Pinpoint the cell where the given text exists, returning its [x, y] midpoint coordinate. 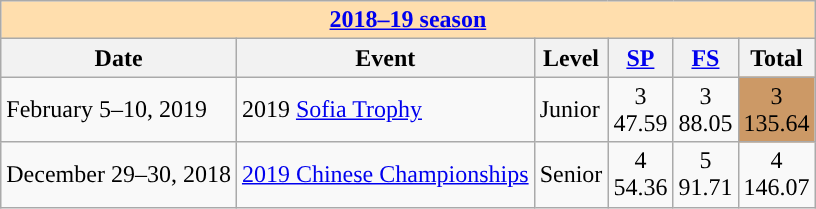
3 135.64 [776, 110]
SP [640, 58]
February 5–10, 2019 [119, 110]
3 88.05 [706, 110]
4 146.07 [776, 174]
2019 Sofia Trophy [385, 110]
Junior [571, 110]
4 54.36 [640, 174]
2019 Chinese Championships [385, 174]
Total [776, 58]
2018–19 season [408, 20]
FS [706, 58]
December 29–30, 2018 [119, 174]
Level [571, 58]
3 47.59 [640, 110]
Date [119, 58]
5 91.71 [706, 174]
Senior [571, 174]
Event [385, 58]
